From the cell containing the given text, extract its center point as (x, y) coordinate. 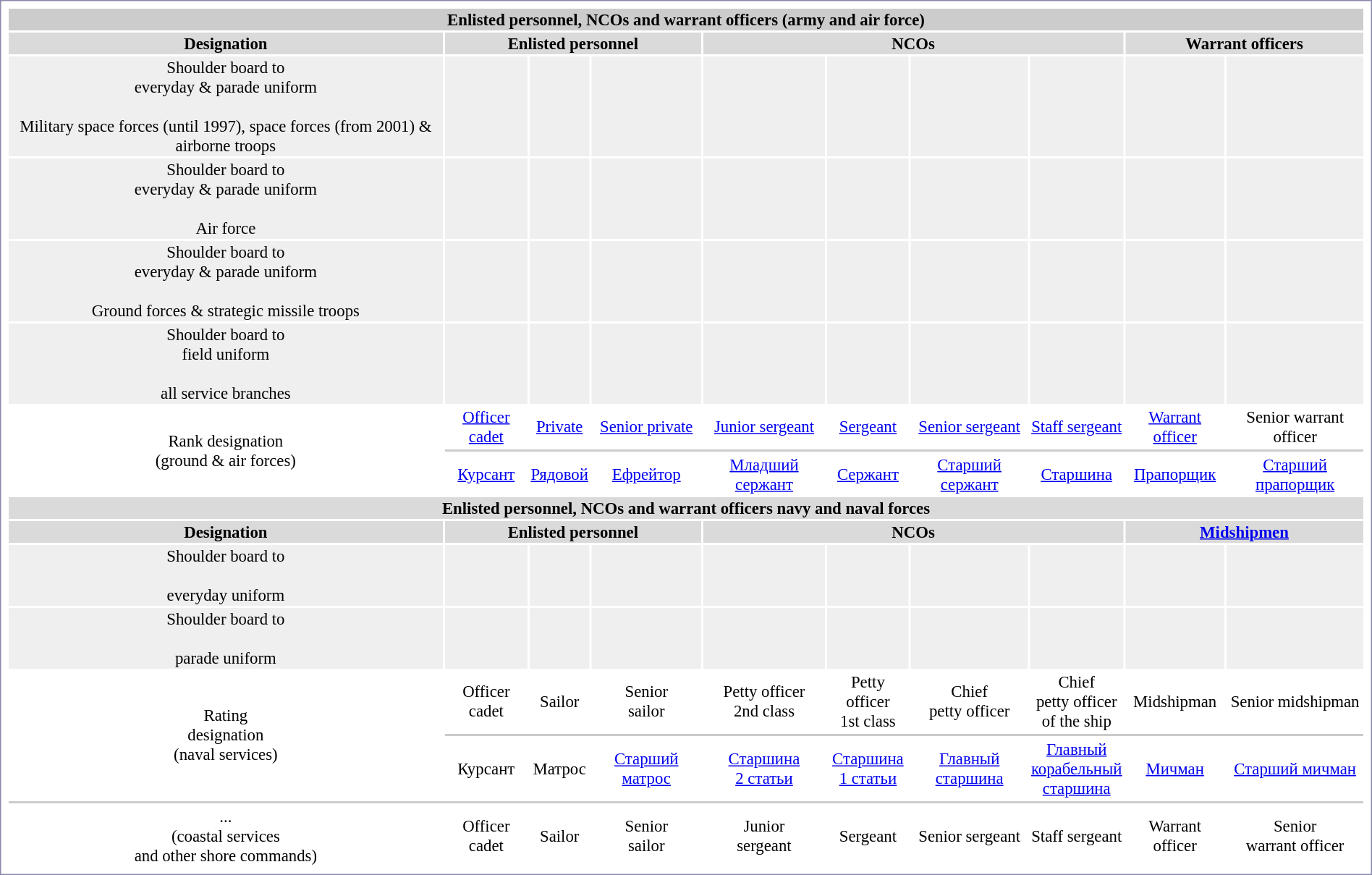
Senior warrant officer (1295, 427)
Матрос (559, 769)
Shoulder board toeveryday uniform (226, 575)
Старшина1 статьи (868, 769)
Рядовой (559, 475)
Juniorsergeant (764, 836)
Chiefpetty officerof the ship (1077, 701)
Главныйстаршина (970, 769)
Прапорщик (1175, 475)
Младший сержант (764, 475)
Enlisted personnel, NCOs and warrant officers (army and air force) (686, 20)
Shoulder board toeveryday & parade uniformAir force (226, 198)
Старший прапорщик (1295, 475)
Senior midshipman (1295, 701)
Enlisted personnel, NCOs and warrant officers navy and naval forces (686, 508)
Petty officer2nd class (764, 701)
Сержант (868, 475)
Midshipman (1175, 701)
Мичман (1175, 769)
Petty officer1st class (868, 701)
Shoulder board toeveryday & parade uniformGround forces & strategic missile troops (226, 281)
Seniorwarrant officer (1295, 836)
Senior private (646, 427)
... (coastal servicesand other shore commands) (226, 836)
Главныйкорабельныйстаршина (1077, 769)
Старший матрос (646, 769)
Chiefpetty officer (970, 701)
Ефрейтор (646, 475)
Ratingdesignation (naval services) (226, 735)
Shoulder board toeveryday & parade uniformMilitary space forces (until 1997), space forces (from 2001) & airborne troops (226, 106)
Private (559, 427)
Старший мичман (1295, 769)
Midshipmen (1245, 532)
Rank designation(ground & air forces) (226, 450)
Warrant officers (1245, 43)
Junior sergeant (764, 427)
Старший сержант (970, 475)
Старшина (1077, 475)
Shoulder board tofield uniformall service branches (226, 363)
Shoulder board toparade uniform (226, 638)
Старшина2 статьи (764, 769)
